Pinpoint the cell where the given text exists, returning its (X, Y) midpoint coordinate. 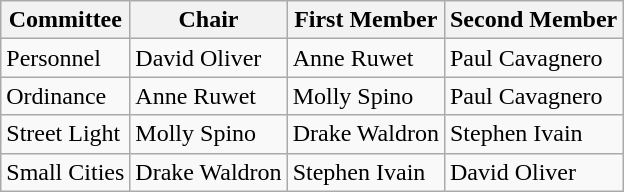
Chair (208, 20)
Ordinance (66, 96)
Small Cities (66, 172)
Committee (66, 20)
Street Light (66, 134)
First Member (366, 20)
Second Member (533, 20)
Personnel (66, 58)
